Provide the (x, y) coordinate of the cell's center where the given text is located.  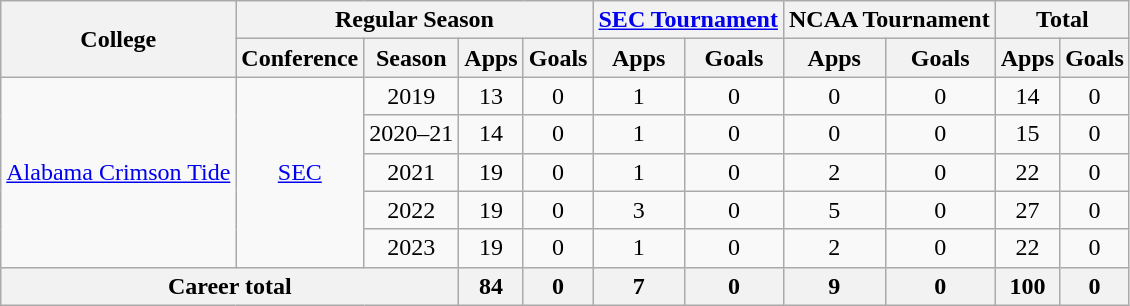
13 (491, 96)
84 (491, 286)
2023 (412, 248)
SEC Tournament (688, 20)
NCAA Tournament (889, 20)
College (118, 39)
2022 (412, 210)
2020–21 (412, 134)
5 (834, 210)
2019 (412, 96)
SEC (300, 172)
27 (1027, 210)
3 (638, 210)
Alabama Crimson Tide (118, 172)
Regular Season (414, 20)
Conference (300, 58)
Career total (230, 286)
100 (1027, 286)
Total (1062, 20)
7 (638, 286)
9 (834, 286)
15 (1027, 134)
2021 (412, 172)
Season (412, 58)
